Scan for the cell matching the given text and deliver its (X, Y) coordinate at center. 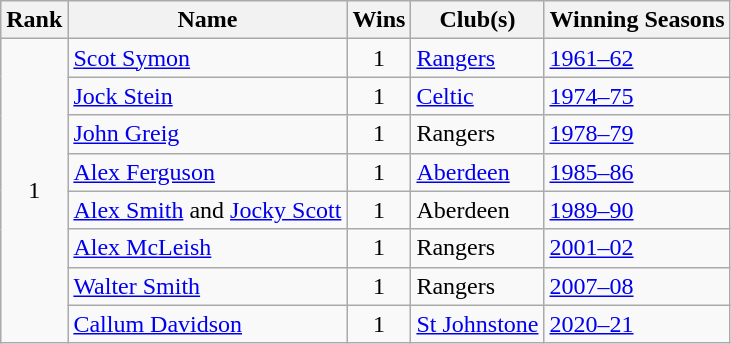
Jock Stein (208, 96)
Celtic (478, 96)
Rank (34, 20)
2001–02 (637, 248)
1978–79 (637, 134)
Scot Symon (208, 58)
Club(s) (478, 20)
Winning Seasons (637, 20)
2007–08 (637, 286)
1989–90 (637, 210)
Alex Ferguson (208, 172)
1985–86 (637, 172)
John Greig (208, 134)
Callum Davidson (208, 324)
Alex Smith and Jocky Scott (208, 210)
1961–62 (637, 58)
2020–21 (637, 324)
Wins (379, 20)
Name (208, 20)
Alex McLeish (208, 248)
Walter Smith (208, 286)
St Johnstone (478, 324)
1974–75 (637, 96)
